For the text-containing cell, return its midpoint in (x, y) coordinate format. 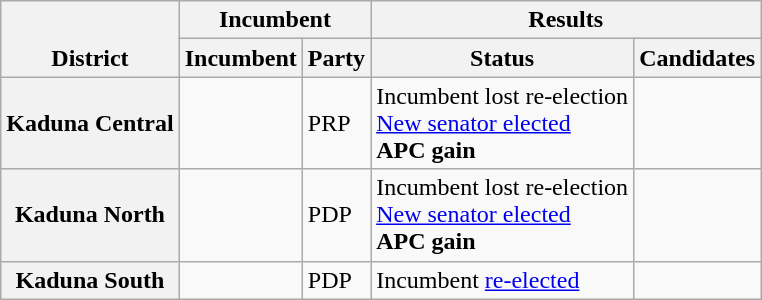
Kaduna Central (90, 123)
Candidates (698, 58)
PRP (336, 123)
Incumbent re-elected (502, 280)
Kaduna South (90, 280)
District (90, 39)
Status (502, 58)
Results (566, 20)
Kaduna North (90, 215)
Party (336, 58)
